Output the [X, Y] coordinate of the center of the cell containing the given text.  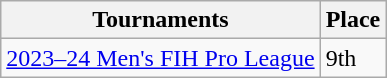
9th [353, 58]
Place [353, 20]
2023–24 Men's FIH Pro League [160, 58]
Tournaments [160, 20]
